Provide the [X, Y] coordinate of the cell's center where the given text is located.  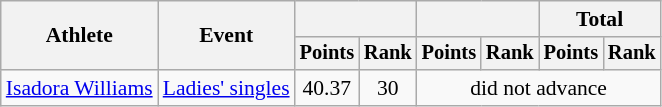
Total [600, 19]
Ladies' singles [226, 88]
did not advance [539, 88]
Event [226, 36]
Isadora Williams [80, 88]
Athlete [80, 36]
30 [388, 88]
40.37 [327, 88]
